Pinpoint the cell where the given text exists, returning its (X, Y) midpoint coordinate. 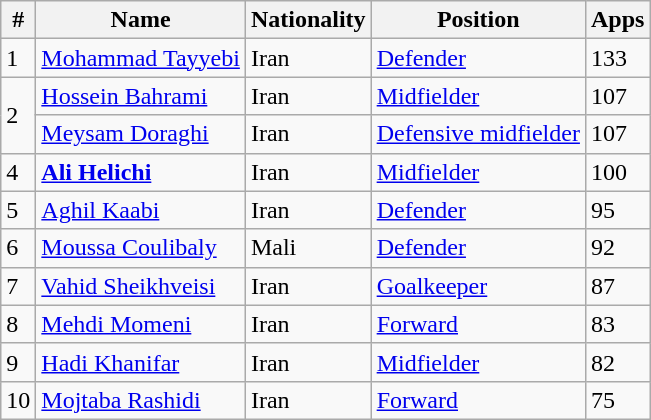
87 (617, 286)
Mali (308, 248)
8 (18, 324)
# (18, 20)
2 (18, 115)
92 (617, 248)
Moussa Coulibaly (141, 248)
Apps (617, 20)
Mohammad Tayyebi (141, 58)
133 (617, 58)
Defensive midfielder (478, 134)
5 (18, 210)
Name (141, 20)
7 (18, 286)
Position (478, 20)
82 (617, 362)
Mojtaba Rashidi (141, 400)
Aghil Kaabi (141, 210)
Hadi Khanifar (141, 362)
83 (617, 324)
Ali Helichi (141, 172)
Goalkeeper (478, 286)
Mehdi Momeni (141, 324)
9 (18, 362)
75 (617, 400)
1 (18, 58)
Vahid Sheikhveisi (141, 286)
Meysam Doraghi (141, 134)
Hossein Bahrami (141, 96)
4 (18, 172)
6 (18, 248)
95 (617, 210)
100 (617, 172)
10 (18, 400)
Nationality (308, 20)
